Find where the given text appears and provide that cell's center as [X, Y] coordinate. 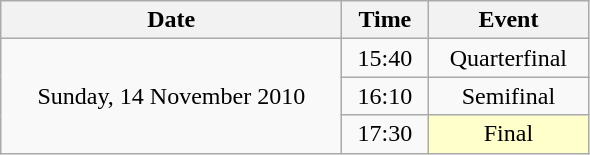
Sunday, 14 November 2010 [172, 96]
15:40 [385, 58]
Date [172, 20]
Final [508, 134]
Semifinal [508, 96]
17:30 [385, 134]
Quarterfinal [508, 58]
16:10 [385, 96]
Event [508, 20]
Time [385, 20]
